Scan for the cell matching the given text and deliver its [x, y] coordinate at center. 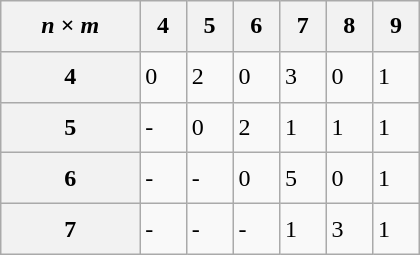
n × m [70, 26]
8 [350, 26]
9 [396, 26]
